Find where the given text appears and provide that cell's center as (x, y) coordinate. 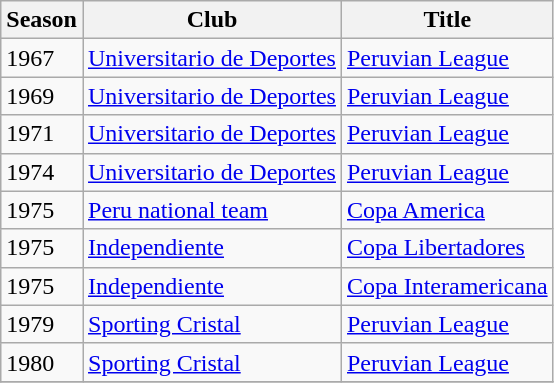
Title (447, 20)
1974 (42, 172)
Season (42, 20)
Copa Interamericana (447, 286)
Copa Libertadores (447, 248)
Peru national team (212, 210)
Copa America (447, 210)
Club (212, 20)
1969 (42, 96)
1979 (42, 324)
1971 (42, 134)
1967 (42, 58)
1980 (42, 362)
